Provide the (x, y) coordinate of the cell's center where the given text is located.  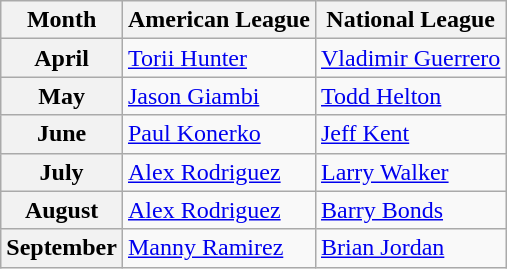
Jeff Kent (410, 134)
Brian Jordan (410, 248)
Vladimir Guerrero (410, 58)
Larry Walker (410, 172)
Todd Helton (410, 96)
Month (62, 20)
September (62, 248)
May (62, 96)
Torii Hunter (218, 58)
Jason Giambi (218, 96)
April (62, 58)
Manny Ramirez (218, 248)
National League (410, 20)
August (62, 210)
Barry Bonds (410, 210)
Paul Konerko (218, 134)
June (62, 134)
American League (218, 20)
July (62, 172)
